Return (x, y) of the center of cell containing provided text 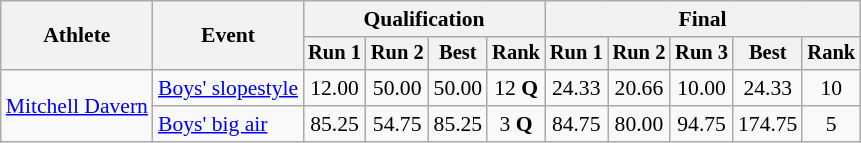
10.00 (702, 88)
10 (831, 88)
80.00 (640, 124)
94.75 (702, 124)
Run 3 (702, 54)
5 (831, 124)
54.75 (398, 124)
Boys' slopestyle (228, 88)
84.75 (576, 124)
Event (228, 36)
Athlete (77, 36)
Boys' big air (228, 124)
3 Q (516, 124)
Qualification (424, 19)
Mitchell Davern (77, 106)
Final (702, 19)
12 Q (516, 88)
174.75 (768, 124)
12.00 (334, 88)
20.66 (640, 88)
